Locate the cell with the specified text and output its [x, y] center coordinate. 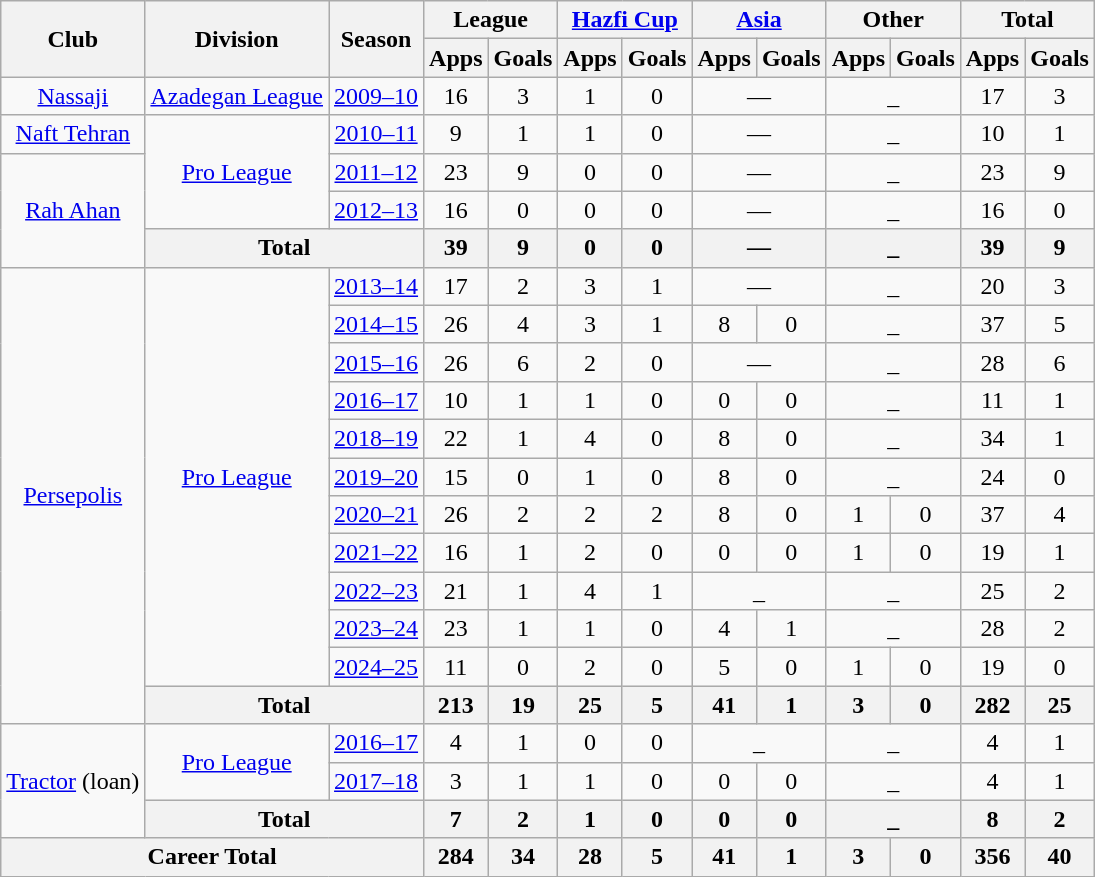
284 [456, 857]
20 [992, 286]
2017–18 [376, 781]
Nassaji [73, 96]
7 [456, 819]
Season [376, 39]
213 [456, 705]
282 [992, 705]
2013–14 [376, 286]
Azadegan League [237, 96]
2022–23 [376, 591]
Career Total [212, 857]
League [491, 20]
Rah Ahan [73, 210]
Division [237, 39]
40 [1060, 857]
Tractor (loan) [73, 781]
356 [992, 857]
2012–13 [376, 210]
2018–19 [376, 438]
21 [456, 591]
22 [456, 438]
2023–24 [376, 629]
Naft Tehran [73, 134]
2015–16 [376, 362]
Persepolis [73, 496]
Hazfi Cup [625, 20]
Asia [759, 20]
2014–15 [376, 324]
15 [456, 477]
Club [73, 39]
2010–11 [376, 134]
2009–10 [376, 96]
2020–21 [376, 515]
2019–20 [376, 477]
Other [893, 20]
24 [992, 477]
2021–22 [376, 553]
2011–12 [376, 172]
2024–25 [376, 667]
